Provide the [X, Y] coordinate of the cell's center where the given text is located.  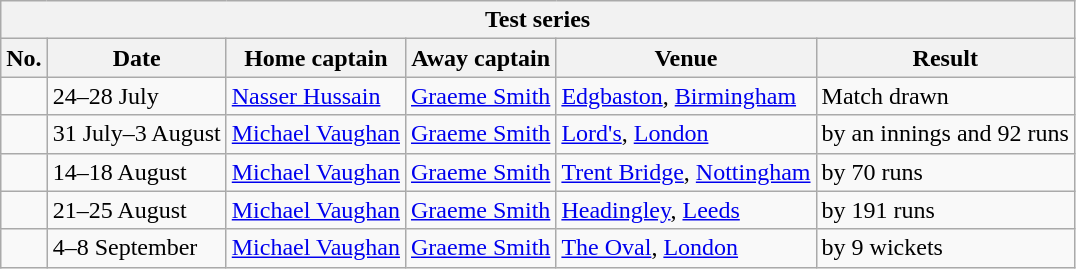
Away captain [480, 58]
Test series [538, 20]
Home captain [316, 58]
Nasser Hussain [316, 96]
Edgbaston, Birmingham [686, 96]
Result [945, 58]
by an innings and 92 runs [945, 134]
No. [24, 58]
The Oval, London [686, 248]
Lord's, London [686, 134]
by 70 runs [945, 172]
Date [136, 58]
Headingley, Leeds [686, 210]
31 July–3 August [136, 134]
by 191 runs [945, 210]
21–25 August [136, 210]
Match drawn [945, 96]
24–28 July [136, 96]
4–8 September [136, 248]
by 9 wickets [945, 248]
Trent Bridge, Nottingham [686, 172]
14–18 August [136, 172]
Venue [686, 58]
